Return the [x, y] coordinate for the center point of the cell that contains the specified text.  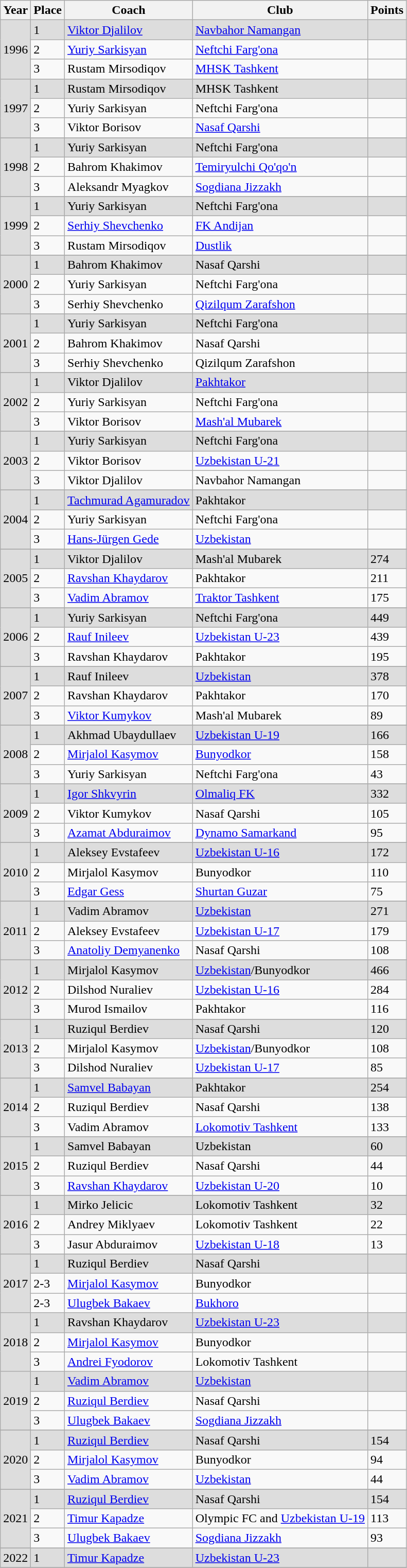
Tachmurad Agamuradov [129, 500]
2003 [15, 461]
Andrei Fyodorov [129, 1362]
95 [387, 833]
Edgar Gess [129, 892]
Club [280, 10]
Andrey Miklyaev [129, 1225]
2022 [15, 1558]
Coach [129, 10]
175 [387, 598]
466 [387, 970]
2020 [15, 1459]
Year [15, 10]
Jasur Abduraimov [129, 1244]
Aleksandr Myagkov [129, 186]
Azamat Abduraimov [129, 833]
274 [387, 558]
172 [387, 852]
284 [387, 990]
Akhmad Ubaydullaev [129, 735]
Place [48, 10]
271 [387, 911]
Uzbekistan U-19 [280, 735]
110 [387, 872]
254 [387, 1087]
Mirko Jelicic [129, 1205]
2007 [15, 696]
211 [387, 578]
2012 [15, 990]
Anatoliy Demyanenko [129, 950]
Igor Shkvyrin [129, 794]
166 [387, 735]
Points [387, 10]
2008 [15, 754]
1999 [15, 225]
Uzbekistan U-21 [280, 461]
105 [387, 813]
120 [387, 1029]
85 [387, 1068]
332 [387, 794]
Dynamo Samarkand [280, 833]
Murod Ismailov [129, 1009]
Bukhoro [280, 1303]
133 [387, 1126]
Olympic FC and Uzbekistan U-19 [280, 1519]
2018 [15, 1342]
2021 [15, 1519]
Uzbekistan U-18 [280, 1244]
2013 [15, 1048]
179 [387, 931]
32 [387, 1205]
2015 [15, 1166]
2002 [15, 402]
75 [387, 892]
138 [387, 1107]
FK Andijan [280, 225]
2019 [15, 1401]
439 [387, 637]
Temiryulchi Qo'qo'n [280, 167]
2014 [15, 1107]
158 [387, 754]
113 [387, 1519]
22 [387, 1225]
1998 [15, 167]
195 [387, 657]
43 [387, 774]
2006 [15, 637]
Traktor Tashkent [280, 598]
2016 [15, 1225]
Shurtan Guzar [280, 892]
Hans-Jürgen Gede [129, 539]
116 [387, 1009]
2000 [15, 285]
93 [387, 1538]
Olmaliq FK [280, 794]
2011 [15, 931]
Dustlik [280, 245]
1996 [15, 49]
449 [387, 618]
94 [387, 1459]
13 [387, 1244]
2017 [15, 1283]
89 [387, 715]
10 [387, 1185]
Uzbekistan U-20 [280, 1185]
170 [387, 696]
2005 [15, 578]
2009 [15, 813]
378 [387, 676]
2010 [15, 872]
60 [387, 1146]
2001 [15, 343]
1997 [15, 108]
2004 [15, 519]
